Output the [X, Y] coordinate of the center of the cell containing the given text.  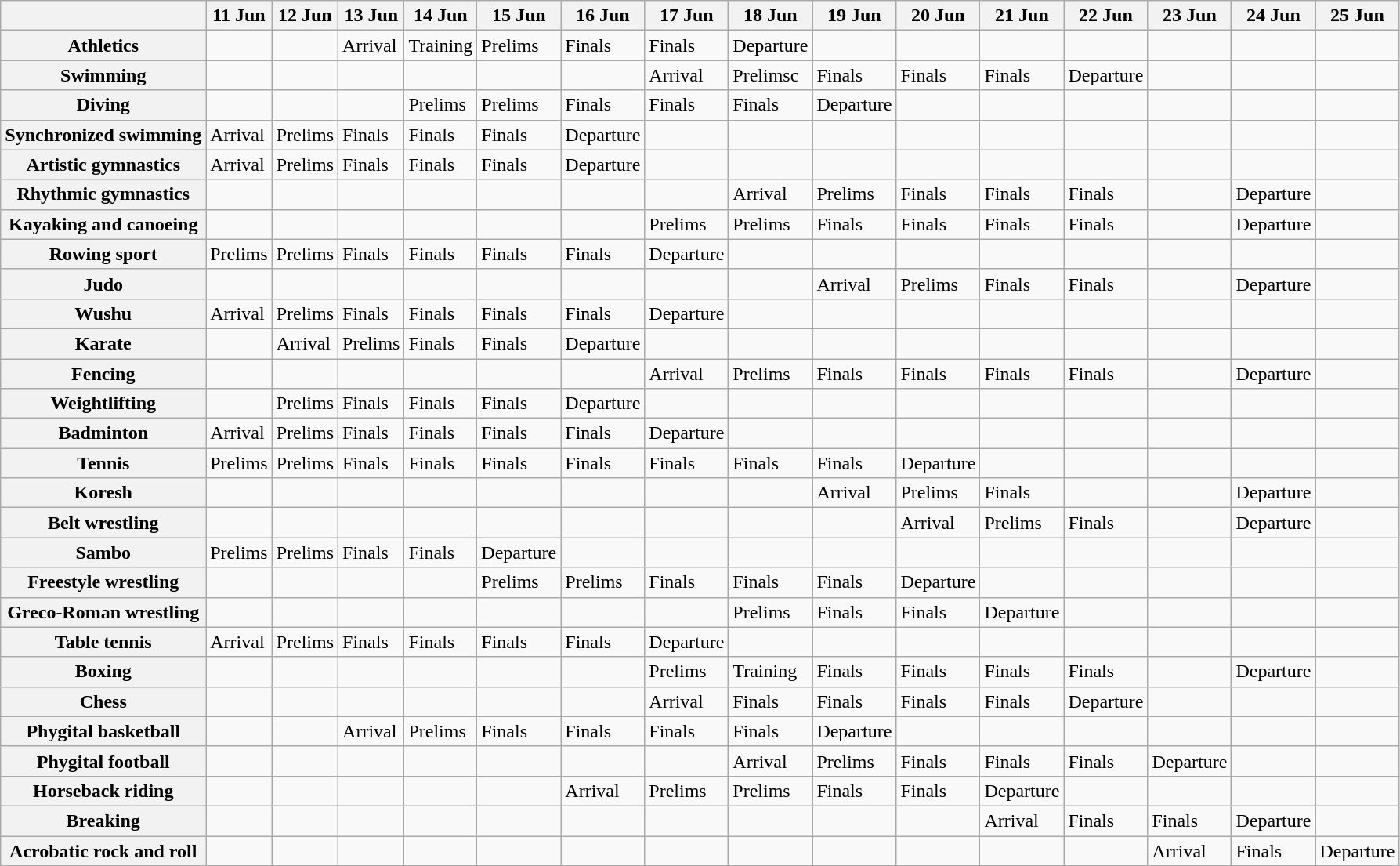
Kayaking and canoeing [103, 224]
Fencing [103, 374]
12 Jun [305, 16]
23 Jun [1189, 16]
Greco-Roman wrestling [103, 612]
22 Jun [1106, 16]
16 Jun [603, 16]
Phygital basketball [103, 731]
Prelimsc [771, 75]
25 Jun [1357, 16]
Diving [103, 105]
Swimming [103, 75]
Belt wrestling [103, 523]
Table tennis [103, 642]
13 Jun [371, 16]
Koresh [103, 493]
11 Jun [239, 16]
Phygital football [103, 761]
Rhythmic gymnastics [103, 194]
Wushu [103, 313]
Breaking [103, 821]
Acrobatic rock and roll [103, 850]
Rowing sport [103, 254]
24 Jun [1274, 16]
Artistic gymnastics [103, 165]
18 Jun [771, 16]
Athletics [103, 45]
15 Jun [519, 16]
Badminton [103, 433]
Boxing [103, 672]
Chess [103, 701]
20 Jun [939, 16]
17 Jun [686, 16]
Weightlifting [103, 404]
Freestyle wrestling [103, 582]
19 Jun [854, 16]
Synchronized swimming [103, 135]
Karate [103, 343]
Sambo [103, 553]
Judo [103, 284]
Tennis [103, 463]
14 Jun [440, 16]
21 Jun [1022, 16]
Horseback riding [103, 791]
